Output the [X, Y] coordinate of the center of the cell containing the given text.  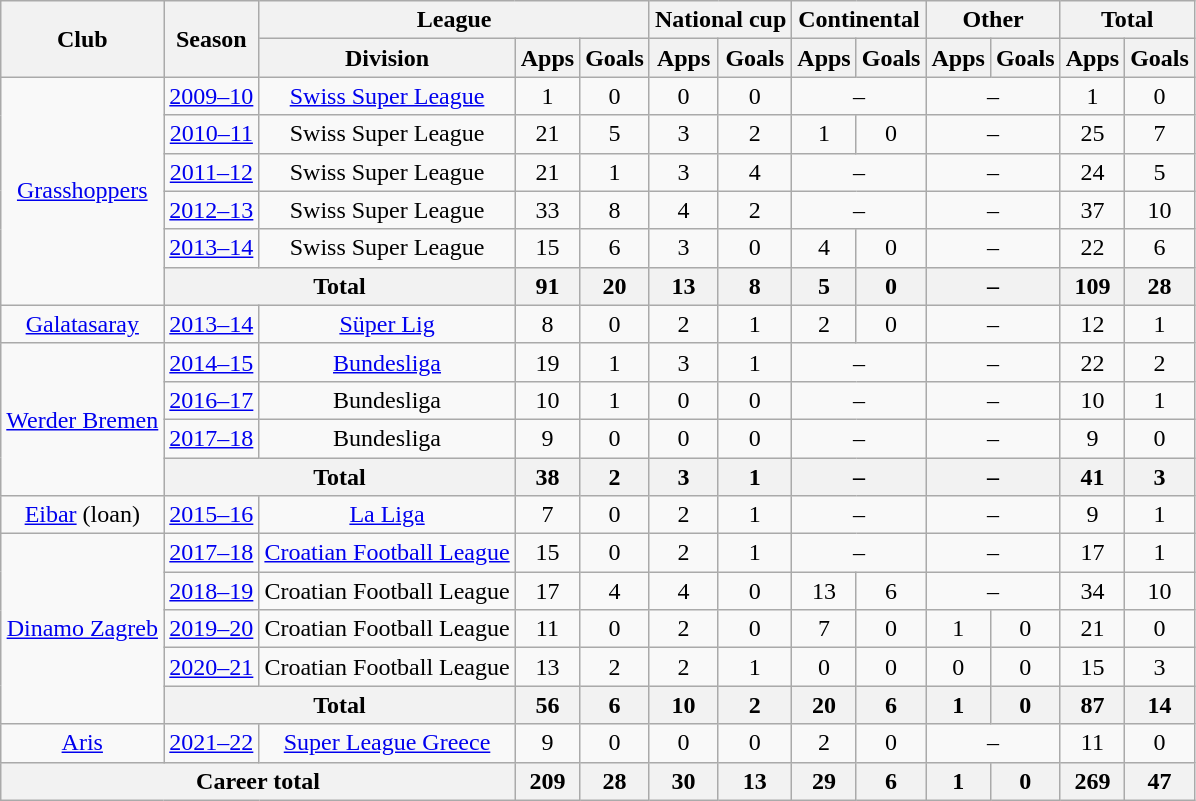
2012–13 [212, 210]
87 [1092, 705]
La Liga [387, 515]
41 [1092, 477]
Eibar (loan) [82, 515]
Other [993, 20]
91 [547, 286]
38 [547, 477]
2014–15 [212, 362]
Super League Greece [387, 743]
Grasshoppers [82, 191]
33 [547, 210]
47 [1160, 781]
2009–10 [212, 96]
14 [1160, 705]
109 [1092, 286]
Club [82, 39]
Season [212, 39]
12 [1092, 324]
56 [547, 705]
30 [683, 781]
2018–19 [212, 591]
2010–11 [212, 134]
Werder Bremen [82, 419]
269 [1092, 781]
2021–22 [212, 743]
209 [547, 781]
National cup [720, 20]
2011–12 [212, 172]
25 [1092, 134]
2015–16 [212, 515]
Division [387, 58]
League [454, 20]
34 [1092, 591]
Aris [82, 743]
19 [547, 362]
Galatasaray [82, 324]
29 [824, 781]
Career total [258, 781]
2019–20 [212, 629]
37 [1092, 210]
24 [1092, 172]
2016–17 [212, 400]
2020–21 [212, 667]
Süper Lig [387, 324]
Dinamo Zagreb [82, 629]
Continental [859, 20]
